Search for the cell housing the specified text and yield its (X, Y) center coordinate. 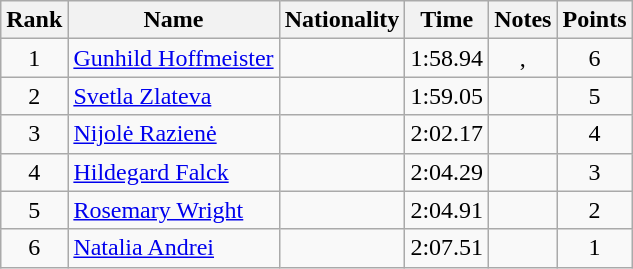
Nationality (342, 20)
Natalia Andrei (174, 248)
Points (594, 20)
Notes (523, 20)
Time (447, 20)
Rank (34, 20)
2:02.17 (447, 134)
2:04.91 (447, 210)
, (523, 58)
1:58.94 (447, 58)
Name (174, 20)
1:59.05 (447, 96)
Hildegard Falck (174, 172)
Nijolė Razienė (174, 134)
2:04.29 (447, 172)
2:07.51 (447, 248)
Rosemary Wright (174, 210)
Gunhild Hoffmeister (174, 58)
Svetla Zlateva (174, 96)
